Find where the given text appears and provide that cell's center as [X, Y] coordinate. 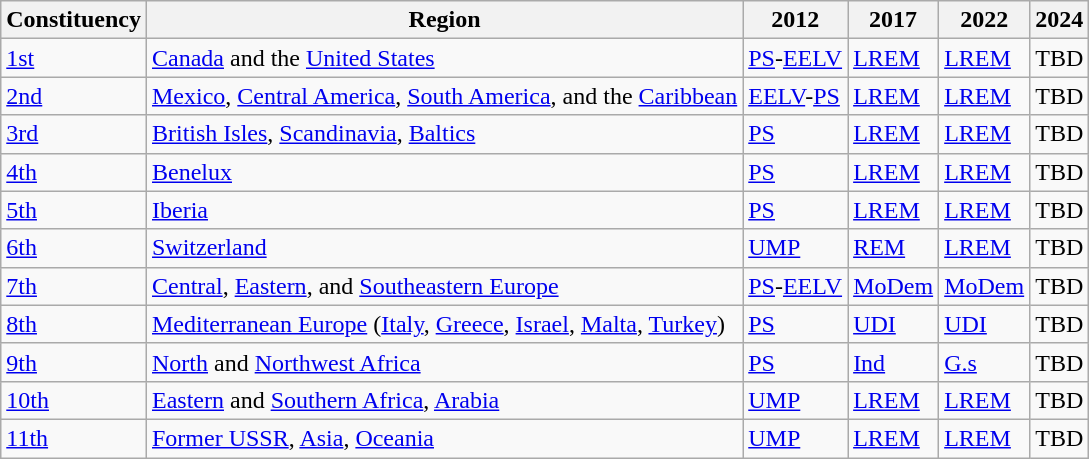
Former USSR, Asia, Oceania [444, 438]
North and Northwest Africa [444, 362]
Mediterranean Europe (Italy, Greece, Israel, Malta, Turkey) [444, 324]
2nd [74, 96]
Central, Eastern, and Southeastern Europe [444, 286]
Eastern and Southern Africa, Arabia [444, 400]
Region [444, 20]
G.s [984, 362]
2022 [984, 20]
British Isles, Scandinavia, Baltics [444, 134]
Mexico, Central America, South America, and the Caribbean [444, 96]
7th [74, 286]
2024 [1060, 20]
4th [74, 172]
9th [74, 362]
11th [74, 438]
Iberia [444, 210]
Benelux [444, 172]
8th [74, 324]
Canada and the United States [444, 58]
1st [74, 58]
Switzerland [444, 248]
2017 [894, 20]
6th [74, 248]
EELV-PS [796, 96]
REM [894, 248]
Constituency [74, 20]
10th [74, 400]
3rd [74, 134]
2012 [796, 20]
Ind [894, 362]
5th [74, 210]
